Detect which cell encompasses the target text, then output its (x, y) center coordinate. 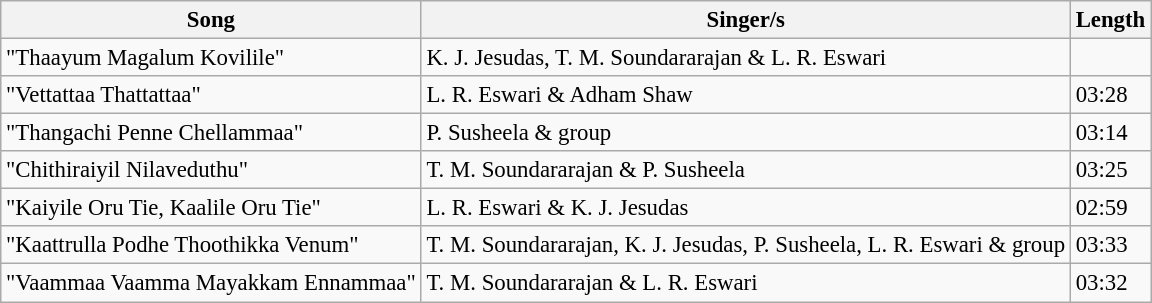
03:25 (1110, 170)
"Chithiraiyil Nilaveduthu" (211, 170)
Length (1110, 20)
Singer/s (746, 20)
03:14 (1110, 133)
"Thangachi Penne Chellammaa" (211, 133)
L. R. Eswari & Adham Shaw (746, 95)
03:33 (1110, 245)
03:32 (1110, 283)
L. R. Eswari & K. J. Jesudas (746, 208)
Song (211, 20)
P. Susheela & group (746, 133)
T. M. Soundararajan & P. Susheela (746, 170)
"Vettattaa Thattattaa" (211, 95)
"Vaammaa Vaamma Mayakkam Ennammaa" (211, 283)
T. M. Soundararajan & L. R. Eswari (746, 283)
T. M. Soundararajan, K. J. Jesudas, P. Susheela, L. R. Eswari & group (746, 245)
"Kaiyile Oru Tie, Kaalile Oru Tie" (211, 208)
"Kaattrulla Podhe Thoothikka Venum" (211, 245)
"Thaayum Magalum Kovilile" (211, 58)
03:28 (1110, 95)
02:59 (1110, 208)
K. J. Jesudas, T. M. Soundararajan & L. R. Eswari (746, 58)
